Detect which cell encompasses the target text, then output its [X, Y] center coordinate. 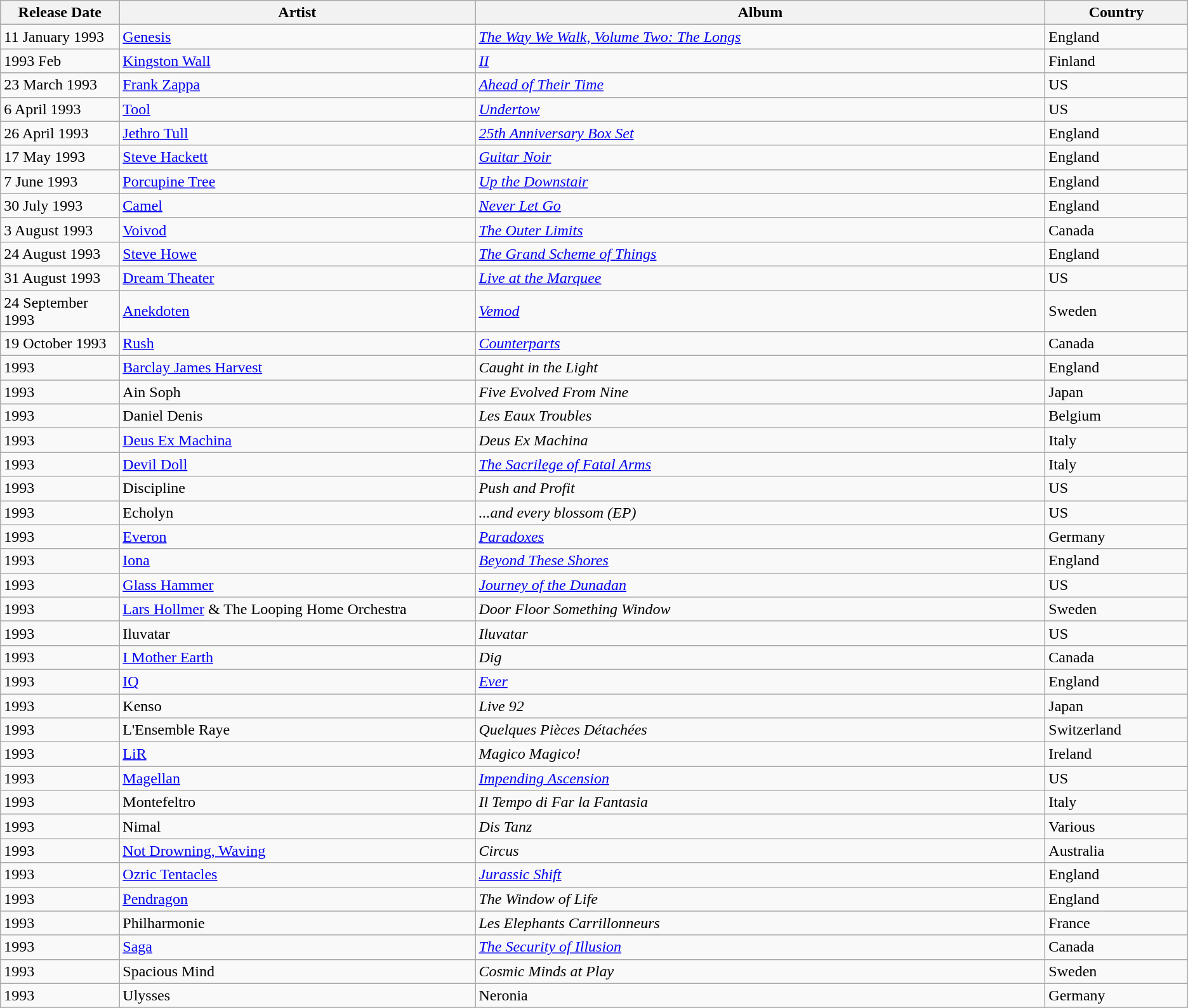
...and every blossom (EP) [760, 513]
Undertow [760, 109]
31 August 1993 [60, 278]
Ahead of Their Time [760, 85]
Guitar Noir [760, 157]
Daniel Denis [297, 416]
Magellan [297, 778]
11 January 1993 [60, 37]
Dream Theater [297, 278]
Magico Magico! [760, 754]
Australia [1116, 851]
24 August 1993 [60, 254]
Philharmonie [297, 923]
Tool [297, 109]
Ozric Tentacles [297, 875]
France [1116, 923]
Steve Hackett [297, 157]
Kenso [297, 706]
Voivod [297, 230]
Various [1116, 827]
Jurassic Shift [760, 875]
Not Drowning, Waving [297, 851]
Live 92 [760, 706]
Circus [760, 851]
Montefeltro [297, 802]
Nimal [297, 827]
Paradoxes [760, 537]
Neronia [760, 995]
23 March 1993 [60, 85]
1993 Feb [60, 61]
Switzerland [1116, 730]
The Security of Illusion [760, 947]
Belgium [1116, 416]
Finland [1116, 61]
Push and Profit [760, 488]
Up the Downstair [760, 181]
Everon [297, 537]
Release Date [60, 13]
The Grand Scheme of Things [760, 254]
I Mother Earth [297, 657]
Les Elephants Carrillonneurs [760, 923]
L'Ensemble Raye [297, 730]
Devil Doll [297, 464]
Spacious Mind [297, 971]
II [760, 61]
Ain Soph [297, 392]
Dig [760, 657]
Five Evolved From Nine [760, 392]
Steve Howe [297, 254]
Barclay James Harvest [297, 368]
7 June 1993 [60, 181]
Quelques Pièces Détachées [760, 730]
Live at the Marquee [760, 278]
LiR [297, 754]
24 September 1993 [60, 311]
Discipline [297, 488]
Counterparts [760, 344]
Saga [297, 947]
Camel [297, 206]
Les Eaux Troubles [760, 416]
Impending Ascension [760, 778]
Genesis [297, 37]
Dis Tanz [760, 827]
Beyond These Shores [760, 561]
Album [760, 13]
Kingston Wall [297, 61]
The Sacrilege of Fatal Arms [760, 464]
Caught in the Light [760, 368]
Cosmic Minds at Play [760, 971]
25th Anniversary Box Set [760, 133]
Pendragon [297, 899]
3 August 1993 [60, 230]
19 October 1993 [60, 344]
Country [1116, 13]
Frank Zappa [297, 85]
IQ [297, 681]
30 July 1993 [60, 206]
Never Let Go [760, 206]
Ever [760, 681]
Ulysses [297, 995]
The Outer Limits [760, 230]
Artist [297, 13]
Vemod [760, 311]
6 April 1993 [60, 109]
26 April 1993 [60, 133]
Echolyn [297, 513]
Lars Hollmer & The Looping Home Orchestra [297, 609]
Iona [297, 561]
Door Floor Something Window [760, 609]
Glass Hammer [297, 585]
17 May 1993 [60, 157]
Journey of the Dunadan [760, 585]
Ireland [1116, 754]
Jethro Tull [297, 133]
The Way We Walk, Volume Two: The Longs [760, 37]
Rush [297, 344]
Anekdoten [297, 311]
Il Tempo di Far la Fantasia [760, 802]
Porcupine Tree [297, 181]
The Window of Life [760, 899]
